Pinpoint the cell where the given text exists, returning its [x, y] midpoint coordinate. 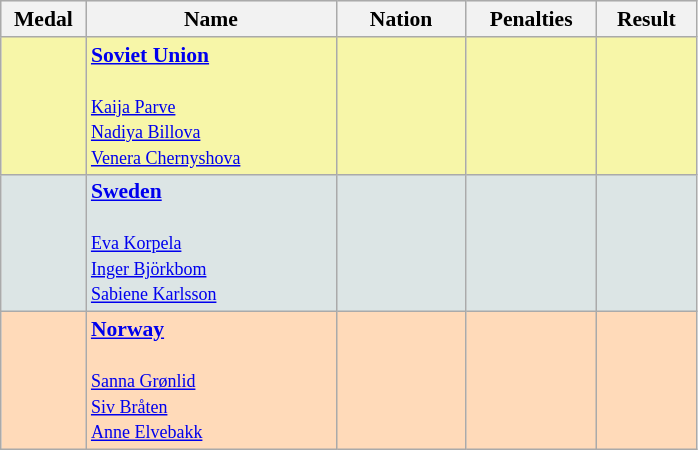
Nation [401, 19]
Soviet UnionKaija ParveNadiya BillovaVenera Chernyshova [211, 106]
NorwaySanna GrønlidSiv BråtenAnne Elvebakk [211, 381]
Medal [44, 19]
Penalties [531, 19]
Name [211, 19]
SwedenEva KorpelaInger BjörkbomSabiene Karlsson [211, 243]
Result [646, 19]
